Output the [X, Y] coordinate of the center of the cell containing the given text.  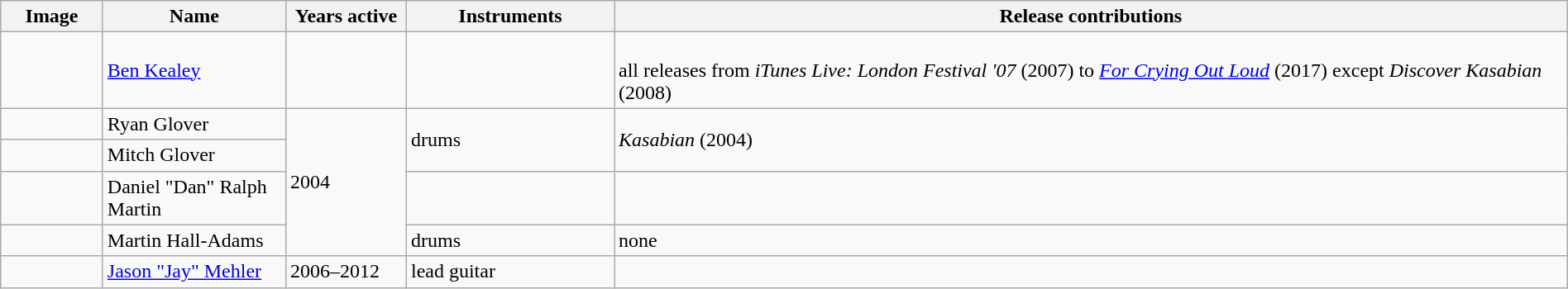
Name [194, 17]
Ben Kealey [194, 70]
Kasabian (2004) [1090, 140]
Release contributions [1090, 17]
lead guitar [509, 272]
Image [52, 17]
Jason "Jay" Mehler [194, 272]
2004 [346, 182]
none [1090, 240]
all releases from iTunes Live: London Festival '07 (2007) to For Crying Out Loud (2017) except Discover Kasabian (2008) [1090, 70]
Daniel "Dan" Ralph Martin [194, 198]
Years active [346, 17]
2006–2012 [346, 272]
Martin Hall-Adams [194, 240]
Mitch Glover [194, 155]
Instruments [509, 17]
Ryan Glover [194, 124]
